Identify which cell holds the provided text, then report its [X, Y] central coordinate. 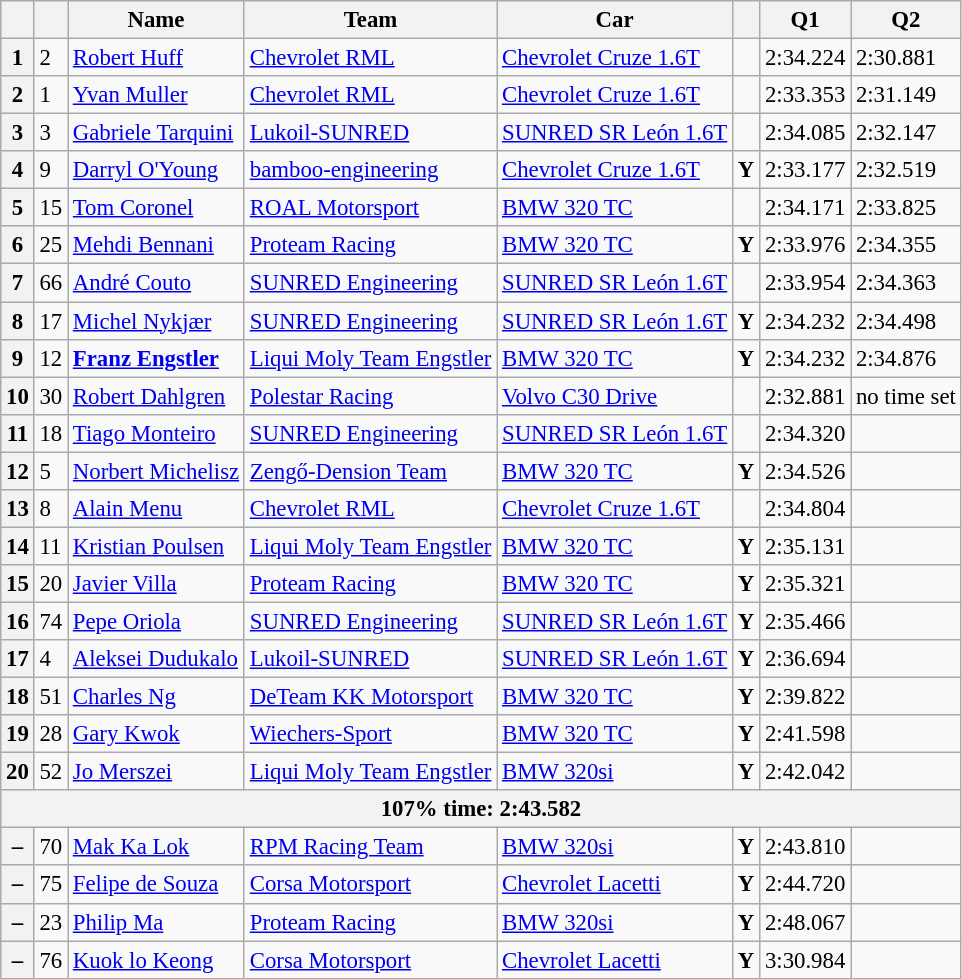
70 [50, 847]
André Couto [156, 283]
2:31.149 [906, 95]
7 [18, 283]
14 [18, 546]
2:33.353 [806, 95]
2:35.466 [806, 621]
2:33.976 [806, 245]
Kristian Poulsen [156, 546]
30 [50, 396]
3:30.984 [806, 960]
bamboo-engineering [370, 170]
Q2 [906, 20]
Felipe de Souza [156, 885]
Mehdi Bennani [156, 245]
Volvo C30 Drive [615, 396]
DeTeam KK Motorsport [370, 697]
Gabriele Tarquini [156, 133]
10 [18, 396]
2:30.881 [906, 58]
Name [156, 20]
Car [615, 20]
Robert Huff [156, 58]
Pepe Oriola [156, 621]
2:33.825 [906, 208]
19 [18, 734]
16 [18, 621]
23 [50, 922]
2:35.131 [806, 546]
Team [370, 20]
107% time: 2:43.582 [481, 809]
Wiechers-Sport [370, 734]
Alain Menu [156, 509]
ROAL Motorsport [370, 208]
2:33.954 [806, 283]
Norbert Michelisz [156, 471]
2:32.147 [906, 133]
Q1 [806, 20]
13 [18, 509]
2:43.810 [806, 847]
Zengő-Dension Team [370, 471]
Mak Ka Lok [156, 847]
2:34.526 [806, 471]
Charles Ng [156, 697]
no time set [906, 396]
2:34.363 [906, 283]
2:35.321 [806, 584]
2:48.067 [806, 922]
51 [50, 697]
Kuok lo Keong [156, 960]
52 [50, 772]
2:34.171 [806, 208]
2:34.085 [806, 133]
2:34.498 [906, 321]
2:42.042 [806, 772]
28 [50, 734]
2:39.822 [806, 697]
RPM Racing Team [370, 847]
2:32.881 [806, 396]
66 [50, 283]
Gary Kwok [156, 734]
Robert Dahlgren [156, 396]
Tiago Monteiro [156, 433]
Tom Coronel [156, 208]
Javier Villa [156, 584]
Polestar Racing [370, 396]
Yvan Muller [156, 95]
25 [50, 245]
2:44.720 [806, 885]
2:33.177 [806, 170]
Jo Merszei [156, 772]
76 [50, 960]
2:34.224 [806, 58]
2:32.519 [906, 170]
Darryl O'Young [156, 170]
2:41.598 [806, 734]
Philip Ma [156, 922]
2:34.320 [806, 433]
2:34.355 [906, 245]
75 [50, 885]
Aleksei Dudukalo [156, 659]
2:34.804 [806, 509]
6 [18, 245]
74 [50, 621]
Michel Nykjær [156, 321]
2:34.876 [906, 358]
2:36.694 [806, 659]
Franz Engstler [156, 358]
